Search for the cell housing the specified text and yield its [x, y] center coordinate. 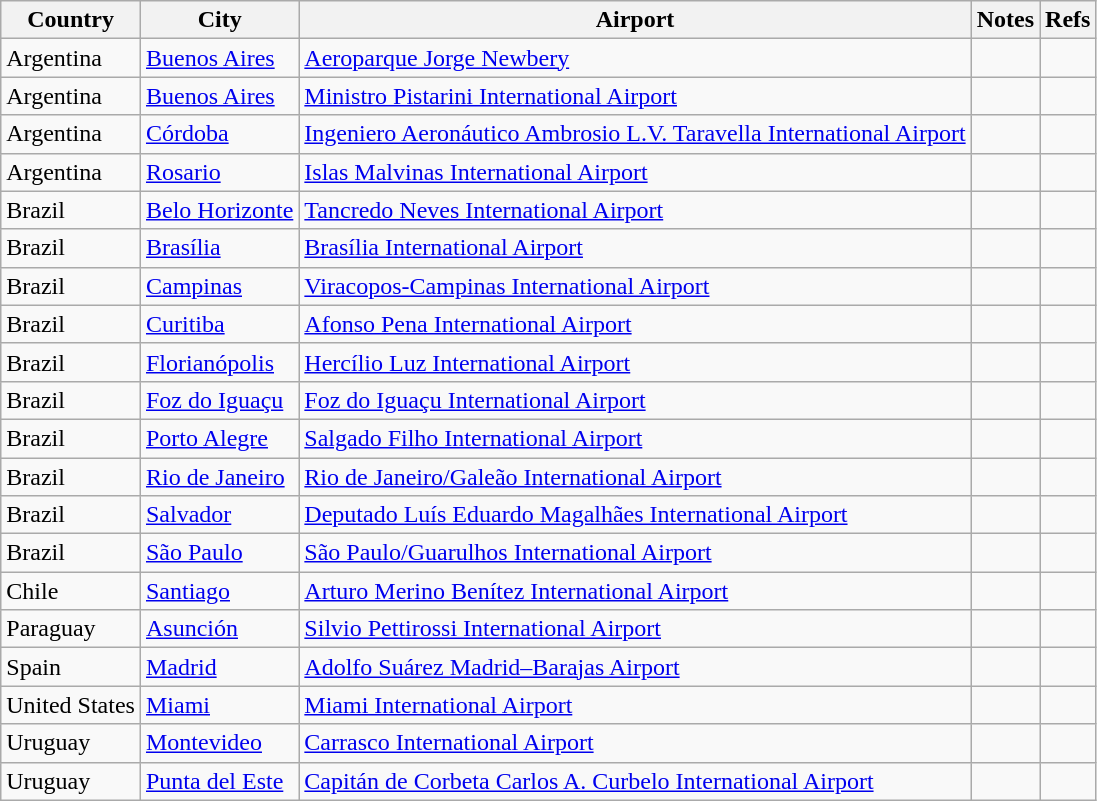
Hercílio Luz International Airport [635, 362]
Córdoba [219, 134]
Notes [1005, 20]
Adolfo Suárez Madrid–Barajas Airport [635, 667]
Country [71, 20]
Brasília [219, 248]
Foz do Iguaçu [219, 400]
Asunción [219, 629]
Capitán de Corbeta Carlos A. Curbelo International Airport [635, 781]
Miami International Airport [635, 705]
Florianópolis [219, 362]
Rio de Janeiro/Galeão International Airport [635, 477]
Chile [71, 591]
Paraguay [71, 629]
Salgado Filho International Airport [635, 438]
São Paulo [219, 553]
Curitiba [219, 324]
Deputado Luís Eduardo Magalhães International Airport [635, 515]
Campinas [219, 286]
Brasília International Airport [635, 248]
Arturo Merino Benítez International Airport [635, 591]
Afonso Pena International Airport [635, 324]
Viracopos-Campinas International Airport [635, 286]
Miami [219, 705]
São Paulo/Guarulhos International Airport [635, 553]
Madrid [219, 667]
City [219, 20]
Carrasco International Airport [635, 743]
Salvador [219, 515]
Rosario [219, 172]
Montevideo [219, 743]
United States [71, 705]
Islas Malvinas International Airport [635, 172]
Silvio Pettirossi International Airport [635, 629]
Ingeniero Aeronáutico Ambrosio L.V. Taravella International Airport [635, 134]
Aeroparque Jorge Newbery [635, 58]
Spain [71, 667]
Tancredo Neves International Airport [635, 210]
Porto Alegre [219, 438]
Foz do Iguaçu International Airport [635, 400]
Santiago [219, 591]
Punta del Este [219, 781]
Refs [1068, 20]
Ministro Pistarini International Airport [635, 96]
Belo Horizonte [219, 210]
Airport [635, 20]
Rio de Janeiro [219, 477]
